Capture the cell that displays the provided text and extract its [X, Y] central coordinate. 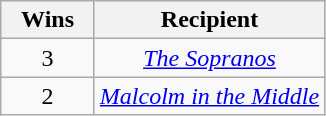
2 [48, 96]
The Sopranos [209, 58]
Recipient [209, 20]
3 [48, 58]
Wins [48, 20]
Malcolm in the Middle [209, 96]
